Extract the [x, y] coordinate from the center of the cell holding the provided text.  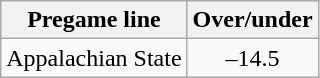
–14.5 [252, 58]
Appalachian State [94, 58]
Over/under [252, 20]
Pregame line [94, 20]
